Pinpoint the cell where the given text exists, returning its [X, Y] midpoint coordinate. 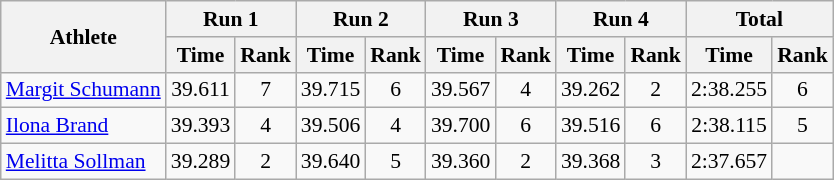
39.289 [200, 162]
Total [760, 19]
Run 1 [231, 19]
2:37.657 [729, 162]
39.360 [460, 162]
2:38.115 [729, 126]
39.640 [330, 162]
3 [656, 162]
2:38.255 [729, 90]
Athlete [84, 36]
Ilona Brand [84, 126]
39.611 [200, 90]
39.506 [330, 126]
39.516 [590, 126]
39.393 [200, 126]
39.715 [330, 90]
7 [266, 90]
39.262 [590, 90]
39.700 [460, 126]
Run 2 [361, 19]
Run 3 [491, 19]
39.567 [460, 90]
Margit Schumann [84, 90]
Run 4 [621, 19]
Melitta Sollman [84, 162]
39.368 [590, 162]
